Return the [x, y] coordinate for the center point of the cell that contains the specified text.  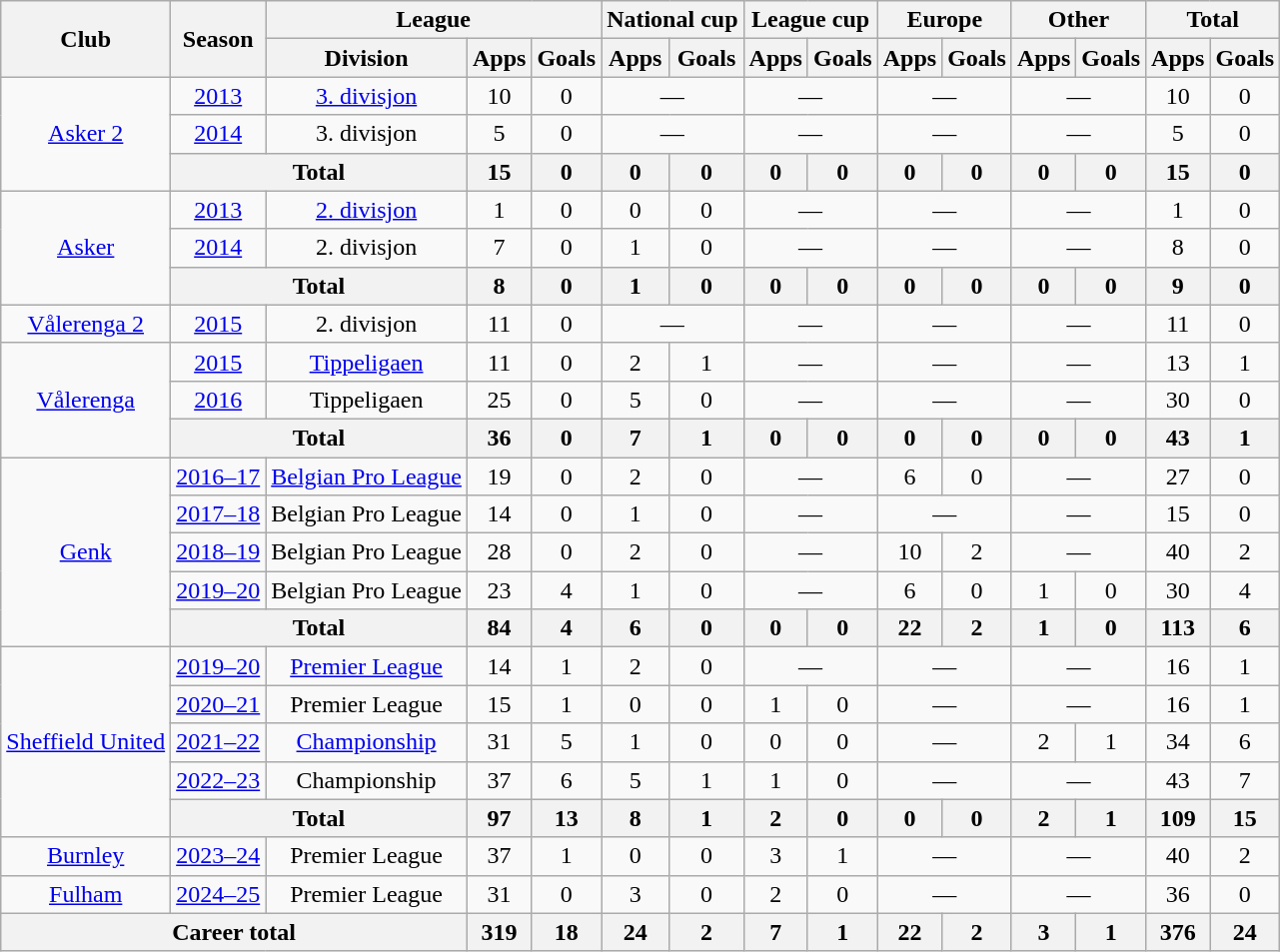
League cup [810, 20]
Burnley [86, 856]
2018–19 [218, 552]
2016 [218, 400]
Genk [86, 552]
Asker [86, 248]
Europe [944, 20]
109 [1178, 818]
2024–25 [218, 894]
2016–17 [218, 476]
Other [1078, 20]
23 [499, 590]
34 [1178, 742]
376 [1178, 932]
84 [499, 628]
97 [499, 818]
Fulham [86, 894]
National cup [672, 20]
League [434, 20]
2020–21 [218, 704]
27 [1178, 476]
2022–23 [218, 780]
2021–22 [218, 742]
2017–18 [218, 514]
319 [499, 932]
113 [1178, 628]
9 [1178, 286]
Club [86, 39]
18 [567, 932]
2023–24 [218, 856]
19 [499, 476]
Vålerenga 2 [86, 324]
Sheffield United [86, 742]
Vålerenga [86, 400]
28 [499, 552]
25 [499, 400]
Division [367, 58]
Career total [234, 932]
Asker 2 [86, 134]
Season [218, 39]
